Identify which cell holds the provided text, then report its (X, Y) central coordinate. 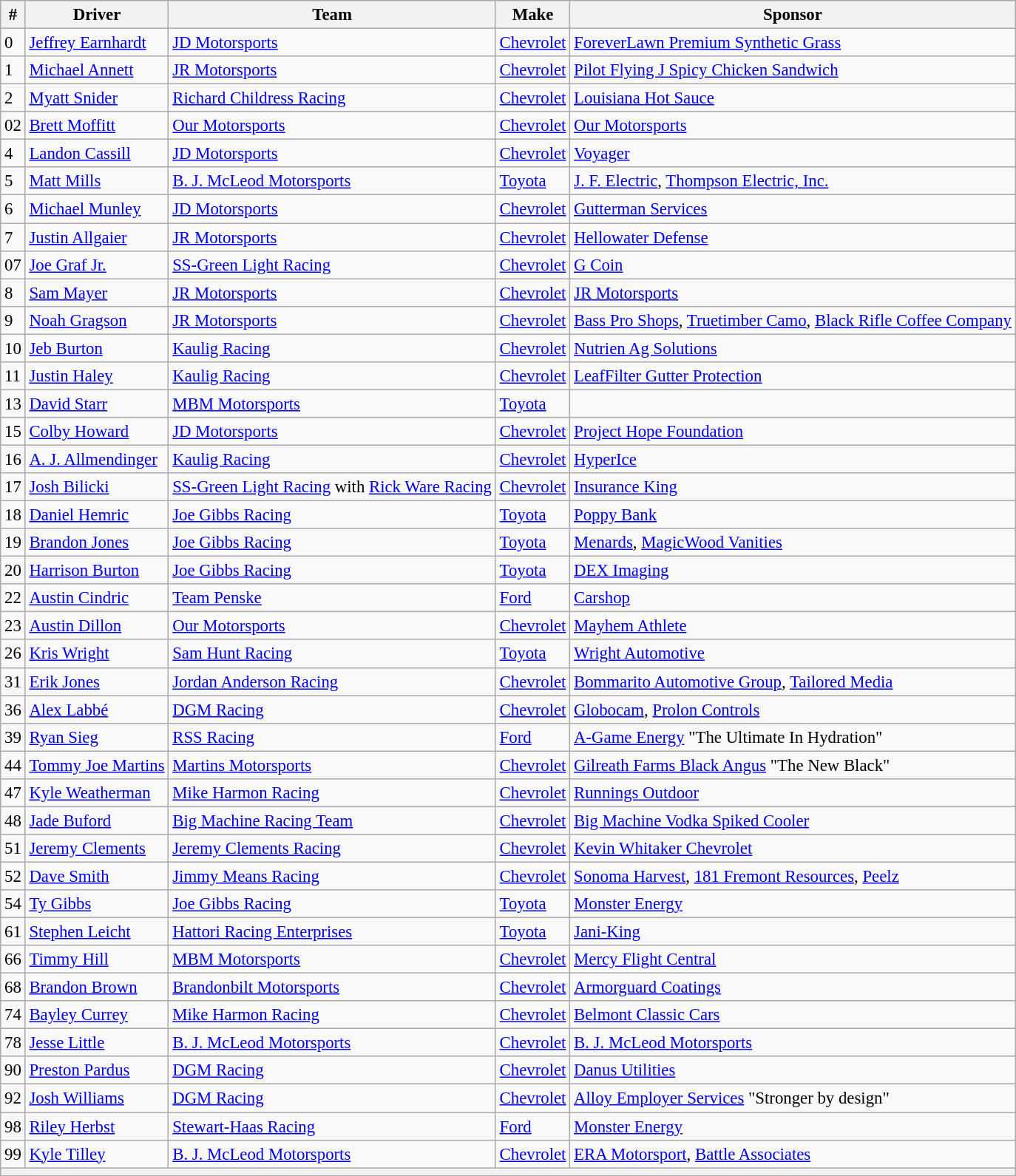
Alloy Employer Services "Stronger by design" (793, 1098)
Jeb Burton (97, 348)
31 (13, 682)
26 (13, 654)
Riley Herbst (97, 1126)
0 (13, 43)
Jeffrey Earnhardt (97, 43)
22 (13, 598)
Sam Mayer (97, 293)
44 (13, 765)
Wright Automotive (793, 654)
Tommy Joe Martins (97, 765)
Jordan Anderson Racing (332, 682)
DEX Imaging (793, 571)
Big Machine Racing Team (332, 820)
Harrison Burton (97, 571)
Menards, MagicWood Vanities (793, 543)
9 (13, 320)
Myatt Snider (97, 98)
Sam Hunt Racing (332, 654)
Globocam, Prolon Controls (793, 710)
Austin Cindric (97, 598)
Michael Munley (97, 209)
15 (13, 432)
# (13, 15)
Jimmy Means Racing (332, 876)
SS-Green Light Racing (332, 265)
4 (13, 154)
G Coin (793, 265)
19 (13, 543)
Insurance King (793, 487)
18 (13, 515)
Martins Motorsports (332, 765)
13 (13, 404)
98 (13, 1126)
66 (13, 959)
Landon Cassill (97, 154)
Louisiana Hot Sauce (793, 98)
LeafFilter Gutter Protection (793, 376)
Justin Allgaier (97, 237)
48 (13, 820)
Runnings Outdoor (793, 793)
2 (13, 98)
1 (13, 70)
Poppy Bank (793, 515)
10 (13, 348)
Bommarito Automotive Group, Tailored Media (793, 682)
47 (13, 793)
Team Penske (332, 598)
Kevin Whitaker Chevrolet (793, 849)
Austin Dillon (97, 626)
Kyle Weatherman (97, 793)
Bayley Currey (97, 1015)
Josh Bilicki (97, 487)
Sponsor (793, 15)
Ryan Sieg (97, 737)
Team (332, 15)
Dave Smith (97, 876)
52 (13, 876)
16 (13, 459)
David Starr (97, 404)
Project Hope Foundation (793, 432)
Stewart-Haas Racing (332, 1126)
23 (13, 626)
Bass Pro Shops, Truetimber Camo, Black Rifle Coffee Company (793, 320)
Josh Williams (97, 1098)
Pilot Flying J Spicy Chicken Sandwich (793, 70)
99 (13, 1154)
61 (13, 932)
6 (13, 209)
Mercy Flight Central (793, 959)
SS-Green Light Racing with Rick Ware Racing (332, 487)
Big Machine Vodka Spiked Cooler (793, 820)
Jeremy Clements Racing (332, 849)
Justin Haley (97, 376)
ForeverLawn Premium Synthetic Grass (793, 43)
Driver (97, 15)
7 (13, 237)
Voyager (793, 154)
Jesse Little (97, 1043)
92 (13, 1098)
Michael Annett (97, 70)
Alex Labbé (97, 710)
02 (13, 126)
Armorguard Coatings (793, 988)
Hattori Racing Enterprises (332, 932)
Matt Mills (97, 181)
Erik Jones (97, 682)
Richard Childress Racing (332, 98)
Joe Graf Jr. (97, 265)
Gilreath Farms Black Angus "The New Black" (793, 765)
5 (13, 181)
90 (13, 1071)
Jeremy Clements (97, 849)
Kris Wright (97, 654)
HyperIce (793, 459)
Brett Moffitt (97, 126)
68 (13, 988)
Nutrien Ag Solutions (793, 348)
Daniel Hemric (97, 515)
Jade Buford (97, 820)
Stephen Leicht (97, 932)
A. J. Allmendinger (97, 459)
Gutterman Services (793, 209)
Sonoma Harvest, 181 Fremont Resources, Peelz (793, 876)
RSS Racing (332, 737)
Brandonbilt Motorsports (332, 988)
Colby Howard (97, 432)
8 (13, 293)
78 (13, 1043)
Make (532, 15)
51 (13, 849)
74 (13, 1015)
Carshop (793, 598)
Preston Pardus (97, 1071)
Danus Utilities (793, 1071)
Brandon Jones (97, 543)
39 (13, 737)
Ty Gibbs (97, 904)
11 (13, 376)
Kyle Tilley (97, 1154)
Noah Gragson (97, 320)
07 (13, 265)
Jani-King (793, 932)
Belmont Classic Cars (793, 1015)
Mayhem Athlete (793, 626)
Brandon Brown (97, 988)
54 (13, 904)
36 (13, 710)
Hellowater Defense (793, 237)
Timmy Hill (97, 959)
ERA Motorsport, Battle Associates (793, 1154)
J. F. Electric, Thompson Electric, Inc. (793, 181)
17 (13, 487)
A-Game Energy "The Ultimate In Hydration" (793, 737)
20 (13, 571)
